Determine the [X, Y] coordinate at the center of the cell enclosing the given text.  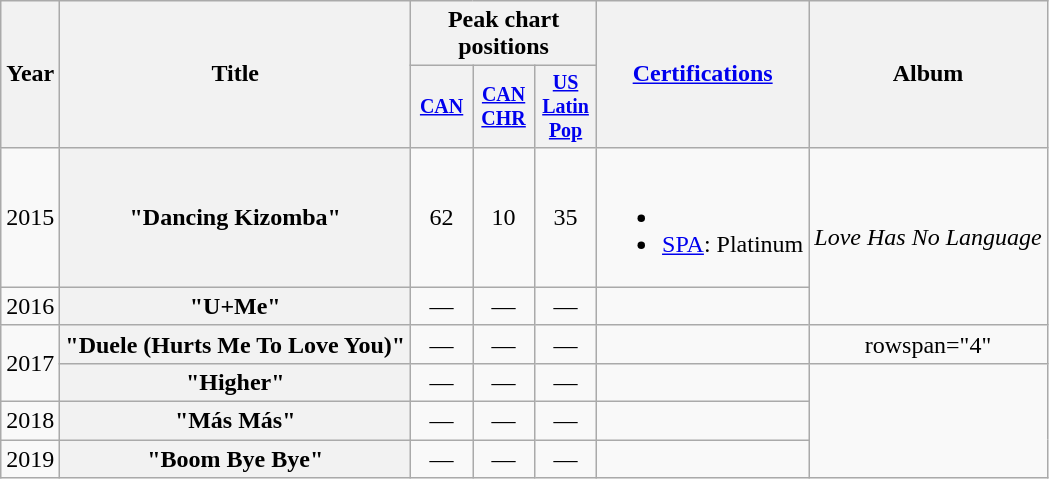
Certifications [703, 74]
CAN CHR [504, 106]
Album [928, 74]
2019 [30, 459]
2016 [30, 306]
10 [504, 217]
35 [566, 217]
Peak chart positions [504, 34]
"Boom Bye Bye" [236, 459]
"Duele (Hurts Me To Love You)" [236, 344]
2015 [30, 217]
2018 [30, 421]
rowspan="4" [928, 344]
"Higher" [236, 382]
SPA: Platinum [703, 217]
Title [236, 74]
Year [30, 74]
"Más Más" [236, 421]
CAN [442, 106]
"Dancing Kizomba" [236, 217]
"U+Me" [236, 306]
Love Has No Language [928, 236]
2017 [30, 363]
62 [442, 217]
US Latin Pop [566, 106]
